Determine the [x, y] coordinate at the center of the cell enclosing the given text.  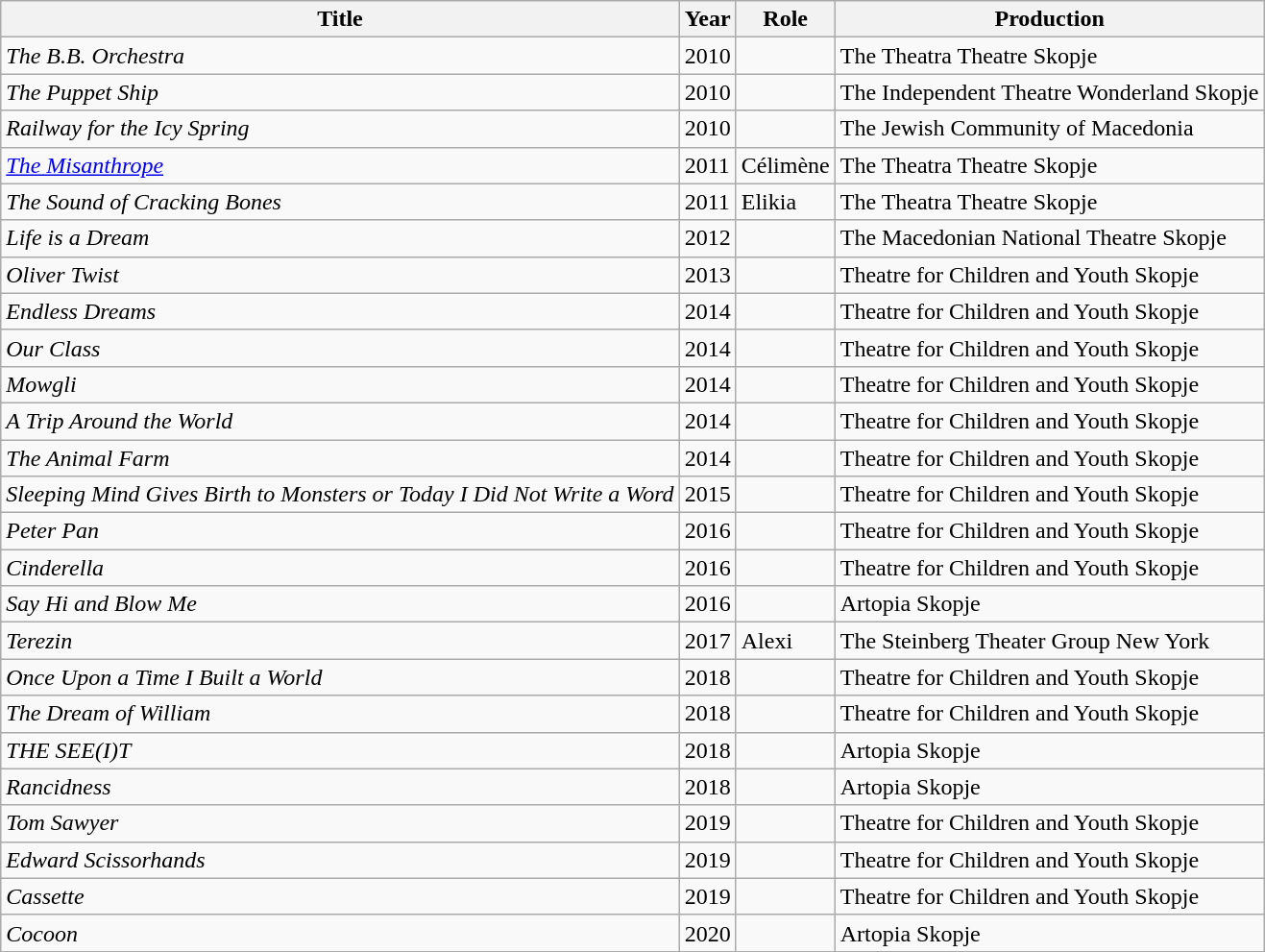
THE SEE(I)T [340, 750]
The Sound of Cracking Bones [340, 202]
Our Class [340, 348]
Oliver Twist [340, 275]
The Independent Theatre Wonderland Skopje [1049, 92]
2013 [707, 275]
2015 [707, 495]
Cassette [340, 896]
A Trip Around the World [340, 421]
The Dream of William [340, 714]
Sleeping Mind Gives Birth to Monsters or Today I Did Not Write a Word [340, 495]
Rancidness [340, 787]
2017 [707, 641]
Endless Dreams [340, 311]
Terezin [340, 641]
The Macedonian National Theatre Skopje [1049, 238]
The Misanthrope [340, 165]
The Puppet Ship [340, 92]
Célimène [786, 165]
Title [340, 19]
Say Hi and Blow Me [340, 604]
Life is a Dream [340, 238]
Cinderella [340, 568]
The Animal Farm [340, 458]
Tom Sawyer [340, 823]
2012 [707, 238]
Year [707, 19]
Mowgli [340, 384]
The Steinberg Theater Group New York [1049, 641]
The Jewish Community of Macedonia [1049, 129]
2020 [707, 933]
Elikia [786, 202]
Once Upon a Time I Built a World [340, 677]
Cocoon [340, 933]
Edward Scissorhands [340, 860]
Role [786, 19]
Railway for the Icy Spring [340, 129]
Production [1049, 19]
The B.B. Orchestra [340, 56]
Peter Pan [340, 531]
Alexi [786, 641]
